Scan for the cell matching the given text and deliver its (X, Y) coordinate at center. 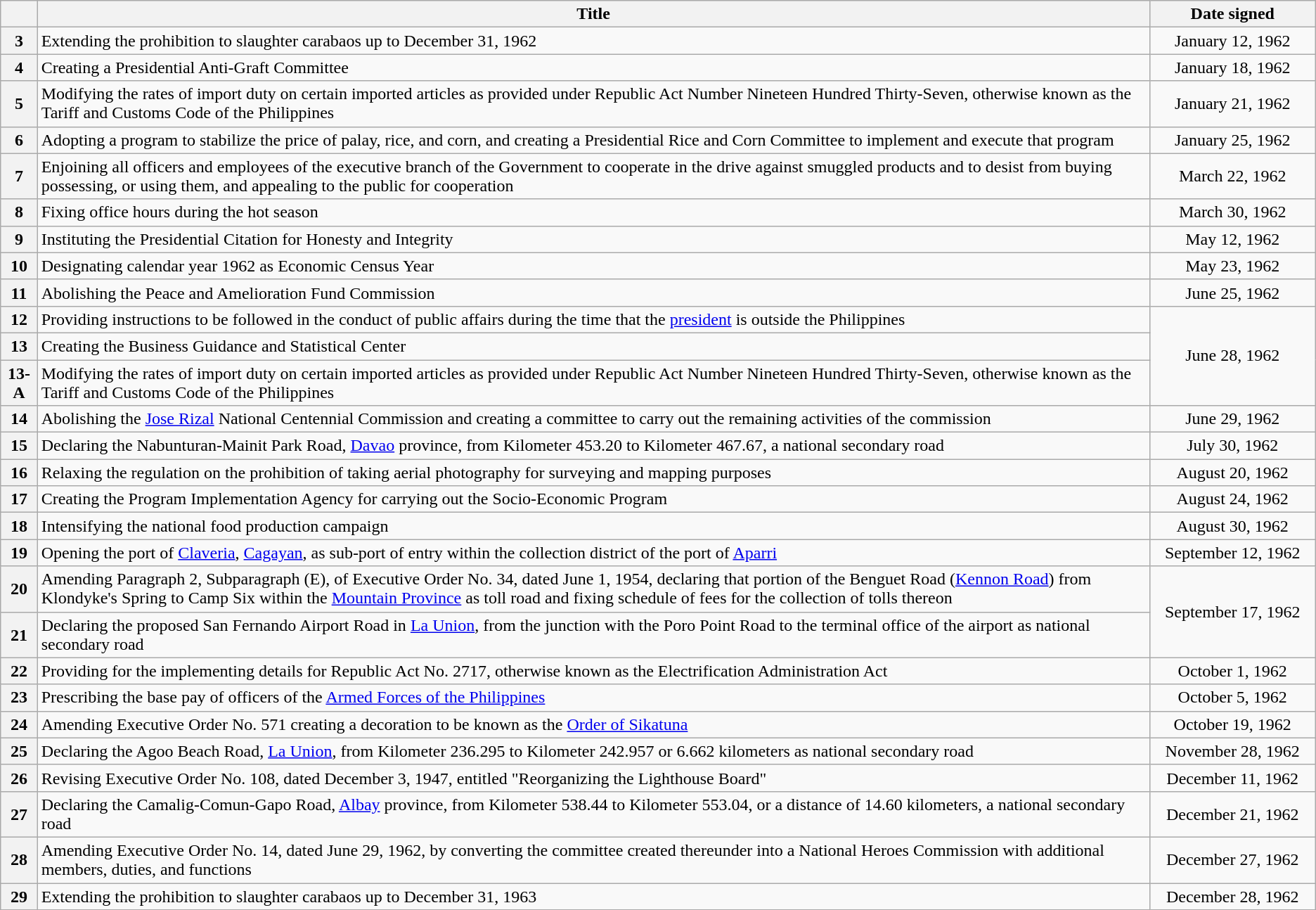
January 18, 1962 (1232, 68)
Providing instructions to be followed in the conduct of public affairs during the time that the president is outside the Philippines (593, 319)
16 (19, 473)
Opening the port of Claveria, Cagayan, as sub-port of entry within the collection district of the port of Aparri (593, 553)
Date signed (1232, 14)
Creating the Program Implementation Agency for carrying out the Socio-Economic Program (593, 499)
24 (19, 724)
Amending Executive Order No. 571 creating a decoration to be known as the Order of Sikatuna (593, 724)
Prescribing the base pay of officers of the Armed Forces of the Philippines (593, 698)
August 24, 1962 (1232, 499)
January 25, 1962 (1232, 140)
December 28, 1962 (1232, 897)
13 (19, 346)
Relaxing the regulation on the prohibition of taking aerial photography for surveying and mapping purposes (593, 473)
20 (19, 589)
Title (593, 14)
June 28, 1962 (1232, 356)
Abolishing the Jose Rizal National Centennial Commission and creating a committee to carry out the remaining activities of the commission (593, 419)
8 (19, 212)
March 22, 1962 (1232, 176)
June 25, 1962 (1232, 293)
October 5, 1962 (1232, 698)
September 12, 1962 (1232, 553)
11 (19, 293)
15 (19, 446)
March 30, 1962 (1232, 212)
28 (19, 859)
Declaring the Nabunturan-Mainit Park Road, Davao province, from Kilometer 453.20 to Kilometer 467.67, a national secondary road (593, 446)
January 12, 1962 (1232, 41)
18 (19, 526)
9 (19, 239)
May 12, 1962 (1232, 239)
4 (19, 68)
Extending the prohibition to slaughter carabaos up to December 31, 1962 (593, 41)
21 (19, 634)
22 (19, 671)
Fixing office hours during the hot season (593, 212)
Providing for the implementing details for Republic Act No. 2717, otherwise known as the Electrification Administration Act (593, 671)
3 (19, 41)
25 (19, 751)
Creating the Business Guidance and Statistical Center (593, 346)
Intensifying the national food production campaign (593, 526)
29 (19, 897)
10 (19, 266)
September 17, 1962 (1232, 612)
Creating a Presidential Anti-Graft Committee (593, 68)
23 (19, 698)
12 (19, 319)
26 (19, 778)
July 30, 1962 (1232, 446)
27 (19, 814)
Declaring the Agoo Beach Road, La Union, from Kilometer 236.295 to Kilometer 242.957 or 6.662 kilometers as national secondary road (593, 751)
13-A (19, 383)
November 28, 1962 (1232, 751)
19 (19, 553)
14 (19, 419)
6 (19, 140)
December 21, 1962 (1232, 814)
December 27, 1962 (1232, 859)
October 1, 1962 (1232, 671)
Extending the prohibition to slaughter carabaos up to December 31, 1963 (593, 897)
Instituting the Presidential Citation for Honesty and Integrity (593, 239)
5 (19, 104)
7 (19, 176)
December 11, 1962 (1232, 778)
August 20, 1962 (1232, 473)
October 19, 1962 (1232, 724)
Revising Executive Order No. 108, dated December 3, 1947, entitled "Reorganizing the Lighthouse Board" (593, 778)
June 29, 1962 (1232, 419)
Designating calendar year 1962 as Economic Census Year (593, 266)
17 (19, 499)
May 23, 1962 (1232, 266)
Abolishing the Peace and Amelioration Fund Commission (593, 293)
August 30, 1962 (1232, 526)
January 21, 1962 (1232, 104)
